Identify which cell holds the provided text, then report its [x, y] central coordinate. 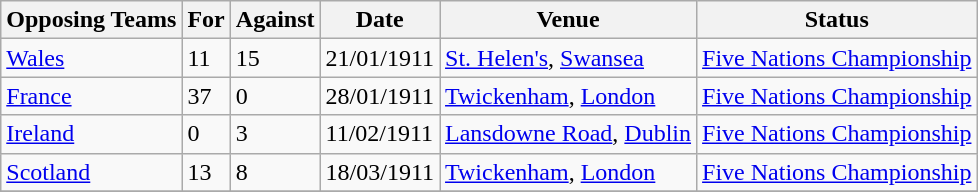
37 [206, 96]
8 [275, 172]
11 [206, 58]
28/01/1911 [380, 96]
3 [275, 134]
Status [837, 20]
Opposing Teams [92, 20]
15 [275, 58]
Venue [568, 20]
21/01/1911 [380, 58]
France [92, 96]
11/02/1911 [380, 134]
13 [206, 172]
Wales [92, 58]
Against [275, 20]
Lansdowne Road, Dublin [568, 134]
Scotland [92, 172]
Ireland [92, 134]
18/03/1911 [380, 172]
St. Helen's, Swansea [568, 58]
For [206, 20]
Date [380, 20]
